Determine the [X, Y] coordinate at the center of the cell enclosing the given text.  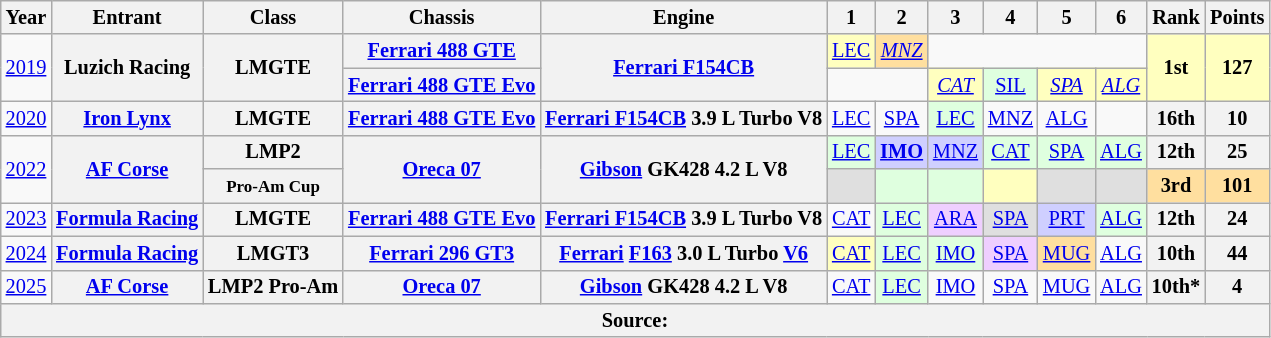
Ferrari 296 GT3 [442, 253]
24 [1237, 219]
10th* [1176, 287]
16th [1176, 118]
2024 [26, 253]
Ferrari F154CB [684, 68]
Ferrari F163 3.0 L Turbo V6 [684, 253]
10th [1176, 253]
PRT [1066, 219]
25 [1237, 152]
1st [1176, 68]
Luzich Racing [127, 68]
2023 [26, 219]
Points [1237, 17]
ARA [956, 219]
2020 [26, 118]
44 [1237, 253]
Pro-Am Cup [273, 186]
LMGT3 [273, 253]
3 [956, 17]
2019 [26, 68]
1 [851, 17]
Chassis [442, 17]
2022 [26, 168]
3rd [1176, 186]
Ferrari 488 GTE [442, 51]
LMP2 Pro-Am [273, 287]
Engine [684, 17]
101 [1237, 186]
Entrant [127, 17]
Year [26, 17]
2025 [26, 287]
10 [1237, 118]
LMP2 [273, 152]
Source: [635, 320]
Class [273, 17]
SIL [1010, 85]
6 [1121, 17]
127 [1237, 68]
5 [1066, 17]
2 [902, 17]
Rank [1176, 17]
Iron Lynx [127, 118]
